Locate the cell with the specified text and output its [x, y] center coordinate. 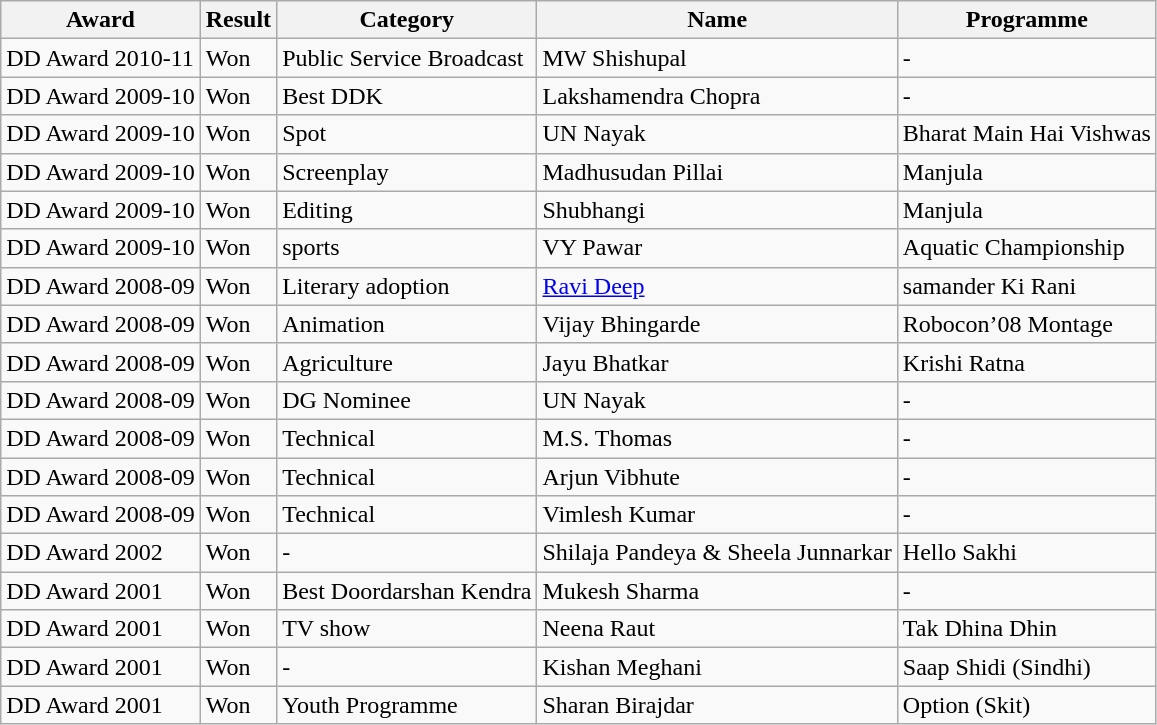
Mukesh Sharma [717, 591]
Best DDK [407, 96]
samander Ki Rani [1026, 286]
Vijay Bhingarde [717, 324]
Name [717, 20]
Category [407, 20]
VY Pawar [717, 248]
Literary adoption [407, 286]
Result [238, 20]
Robocon’08 Montage [1026, 324]
Public Service Broadcast [407, 58]
Editing [407, 210]
Animation [407, 324]
Vimlesh Kumar [717, 515]
Spot [407, 134]
DD Award 2010-11 [101, 58]
Screenplay [407, 172]
Youth Programme [407, 705]
Hello Sakhi [1026, 553]
Programme [1026, 20]
DD Award 2002 [101, 553]
Lakshamendra Chopra [717, 96]
Shubhangi [717, 210]
Option (Skit) [1026, 705]
Award [101, 20]
Bharat Main Hai Vishwas [1026, 134]
Shilaja Pandeya & Sheela Junnarkar [717, 553]
Ravi Deep [717, 286]
Aquatic Championship [1026, 248]
sports [407, 248]
Madhusudan Pillai [717, 172]
Neena Raut [717, 629]
Arjun Vibhute [717, 477]
Agriculture [407, 362]
Krishi Ratna [1026, 362]
Tak Dhina Dhin [1026, 629]
M.S. Thomas [717, 438]
Best Doordarshan Kendra [407, 591]
TV show [407, 629]
Jayu Bhatkar [717, 362]
Sharan Birajdar [717, 705]
MW Shishupal [717, 58]
DG Nominee [407, 400]
Kishan Meghani [717, 667]
Saap Shidi (Sindhi) [1026, 667]
